Pinpoint the cell where the given text exists, returning its [x, y] midpoint coordinate. 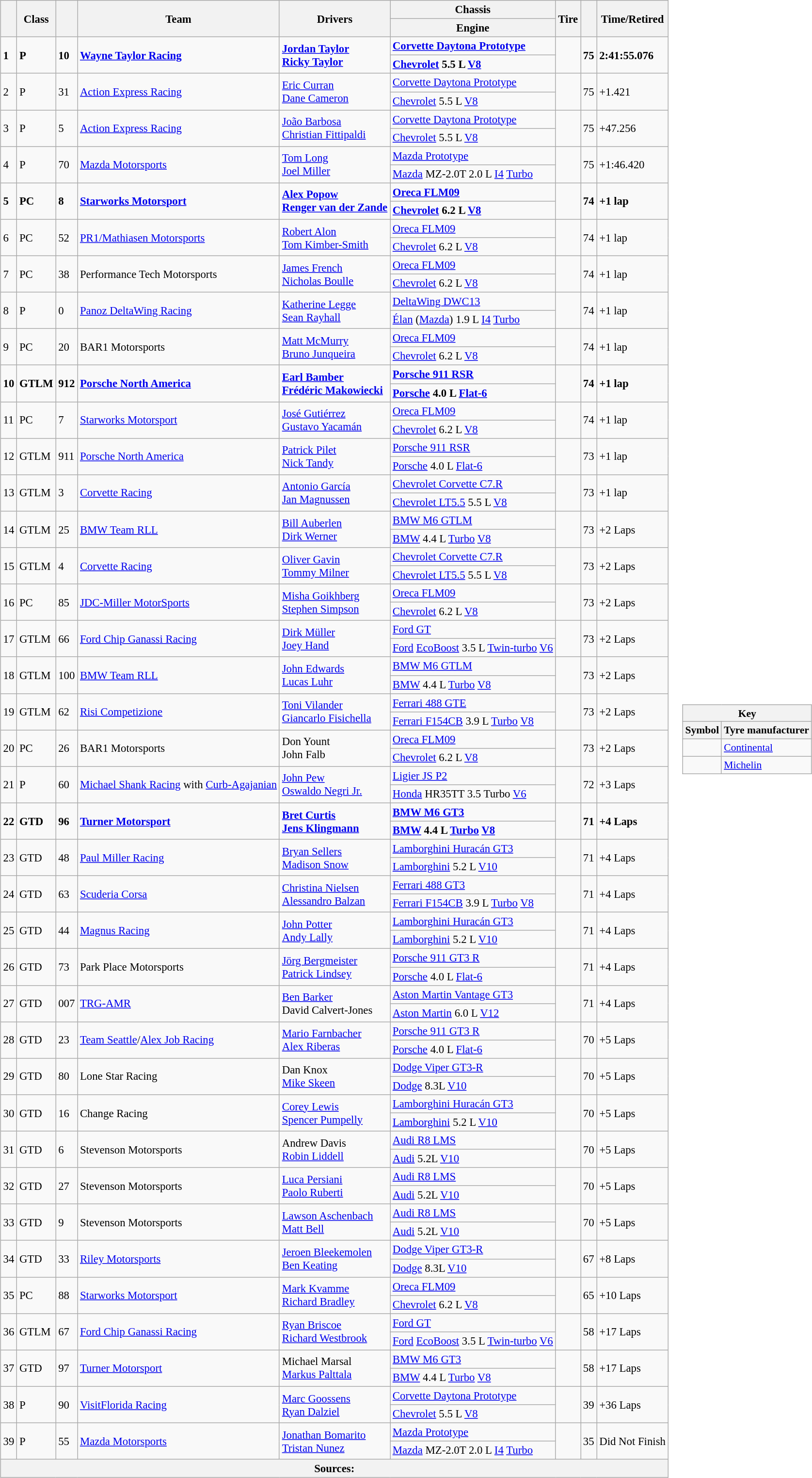
Chassis [473, 10]
Ryan Briscoe Richard Westbrook [334, 1332]
007 [67, 1003]
Bill Auberlen Dirk Werner [334, 530]
Bryan Sellers Madison Snow [334, 858]
Riley Motorsports [178, 1258]
Panoz DeltaWing Racing [178, 310]
Did Not Finish [632, 1441]
12 [9, 456]
Paul Miller Racing [178, 858]
55 [67, 1441]
34 [9, 1258]
1 [9, 55]
Élan (Mazda) 1.9 L I4 Turbo [473, 320]
96 [67, 821]
James French Nicholas Boulle [334, 274]
Mark Kvamme Richard Bradley [334, 1295]
Wayne Taylor Racing [178, 55]
88 [67, 1295]
Lawson Aschenbach Matt Bell [334, 1222]
Drivers [334, 18]
Christina Nielsen Alessandro Balzan [334, 894]
Antonio García Jan Magnussen [334, 493]
85 [67, 602]
Ligier JS P2 [473, 776]
Class [36, 18]
60 [67, 785]
Don Yount John Falb [334, 748]
Mario Farnbacher Alex Riberas [334, 1040]
Tom Long Joel Miller [334, 165]
36 [9, 1332]
52 [67, 238]
62 [67, 712]
37 [9, 1368]
Michael Marsal Markus Palttala [334, 1368]
José Gutiérrez Gustavo Yacamán [334, 420]
Oliver Gavin Tommy Milner [334, 566]
Toni Vilander Giancarlo Fisichella [334, 712]
17 [9, 638]
44 [67, 930]
VisitFlorida Racing [178, 1405]
911 [67, 456]
+3 Laps [632, 785]
John Edwards Lucas Luhr [334, 675]
Andrew Davis Robin Liddell [334, 1150]
Park Place Motorsports [178, 967]
John Pew Oswaldo Negri Jr. [334, 785]
Scuderia Corsa [178, 894]
John Potter Andy Lally [334, 930]
Magnus Racing [178, 930]
+1.421 [632, 91]
Engine [473, 28]
+10 Laps [632, 1295]
Tire [568, 18]
Honda HR35TT 3.5 Turbo V6 [473, 794]
DeltaWing DWC13 [473, 302]
13 [9, 493]
18 [9, 675]
Jeroen Bleekemolen Ben Keating [334, 1258]
80 [67, 1076]
Katherine Legge Sean Rayhall [334, 310]
Luca Persiani Paolo Ruberti [334, 1186]
Continental [766, 748]
29 [9, 1076]
Patrick Pilet Nick Tandy [334, 456]
Symbol [702, 731]
Michelin [766, 765]
30 [9, 1113]
Michael Shank Racing with Curb-Agajanian [178, 785]
28 [9, 1040]
32 [9, 1186]
90 [67, 1405]
Earl Bamber Frédéric Makowiecki [334, 383]
Change Racing [178, 1113]
Dirk Müller Joey Hand [334, 638]
JDC-Miller MotorSports [178, 602]
+47.256 [632, 128]
0 [67, 310]
Alex Popow Renger van der Zande [334, 201]
48 [67, 858]
63 [67, 894]
22 [9, 821]
PR1/Mathiasen Motorsports [178, 238]
Ferrari 488 GT3 [473, 885]
Tyre manufacturer [766, 731]
+36 Laps [632, 1405]
2:41:55.076 [632, 55]
Matt McMurry Bruno Junqueira [334, 347]
Key [748, 713]
Bret Curtis Jens Klingmann [334, 821]
912 [67, 383]
11 [9, 420]
14 [9, 530]
Dan Knox Mike Skeen [334, 1076]
19 [9, 712]
Ben Barker David Calvert-Jones [334, 1003]
+1:46.420 [632, 165]
66 [67, 638]
21 [9, 785]
15 [9, 566]
Misha Goikhberg Stephen Simpson [334, 602]
Jordan Taylor Ricky Taylor [334, 55]
Jörg Bergmeister Patrick Lindsey [334, 967]
Team Seattle/Alex Job Racing [178, 1040]
Performance Tech Motorsports [178, 274]
Aston Martin Vantage GT3 [473, 994]
Eric Curran Dane Cameron [334, 91]
Aston Martin 6.0 L V12 [473, 1013]
Lone Star Racing [178, 1076]
72 [589, 785]
100 [67, 675]
97 [67, 1368]
João Barbosa Christian Fittipaldi [334, 128]
Sources: [334, 1469]
Time/Retired [632, 18]
TRG-AMR [178, 1003]
Team [178, 18]
65 [589, 1295]
Risi Competizione [178, 712]
Marc Goossens Ryan Dalziel [334, 1405]
2 [9, 91]
+8 Laps [632, 1258]
Corey Lewis Spencer Pumpelly [334, 1113]
Robert Alon Tom Kimber-Smith [334, 238]
24 [9, 894]
Jonathan Bomarito Tristan Nunez [334, 1441]
Ferrari 488 GTE [473, 703]
